Output the (x, y) coordinate of the center of the cell containing the given text.  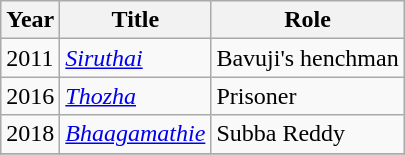
Role (308, 20)
Thozha (136, 96)
Bavuji's henchman (308, 58)
2016 (30, 96)
Title (136, 20)
2011 (30, 58)
Bhaagamathie (136, 134)
2018 (30, 134)
Year (30, 20)
Siruthai (136, 58)
Prisoner (308, 96)
Subba Reddy (308, 134)
